Find where the given text appears and provide that cell's center as [x, y] coordinate. 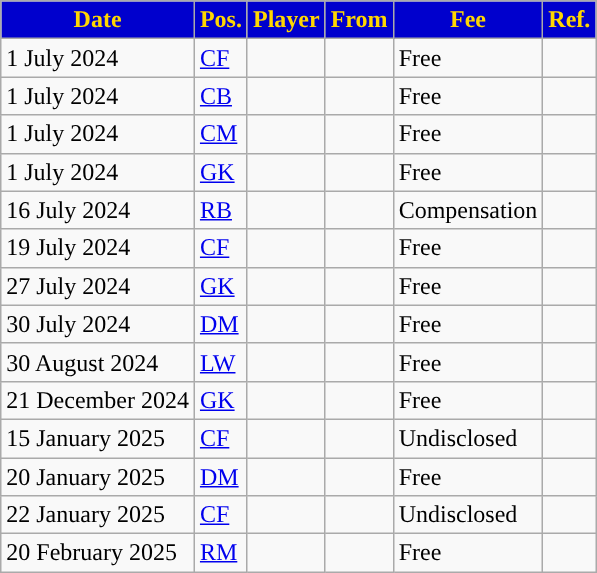
RM [220, 553]
From [359, 20]
RB [220, 210]
22 January 2025 [98, 515]
LW [220, 362]
Pos. [220, 20]
Compensation [468, 210]
CB [220, 96]
27 July 2024 [98, 286]
20 February 2025 [98, 553]
16 July 2024 [98, 210]
Date [98, 20]
Player [286, 20]
CM [220, 134]
19 July 2024 [98, 248]
15 January 2025 [98, 438]
30 August 2024 [98, 362]
Ref. [570, 20]
20 January 2025 [98, 477]
21 December 2024 [98, 400]
30 July 2024 [98, 324]
Fee [468, 20]
